Capture the cell that displays the provided text and extract its [X, Y] central coordinate. 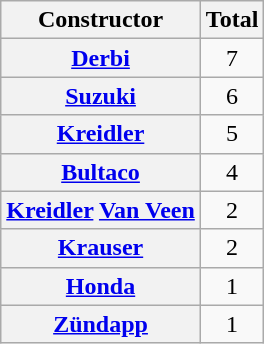
Bultaco [101, 172]
5 [232, 134]
Suzuki [101, 96]
6 [232, 96]
Kreidler Van Veen [101, 210]
Zündapp [101, 324]
Total [232, 20]
7 [232, 58]
Honda [101, 286]
Kreidler [101, 134]
Derbi [101, 58]
Krauser [101, 248]
4 [232, 172]
Constructor [101, 20]
